Output the [X, Y] coordinate of the center of the cell containing the given text.  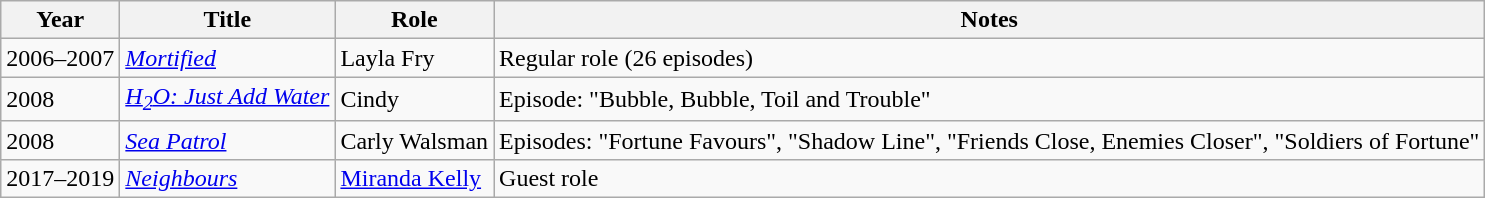
Guest role [990, 178]
Carly Walsman [414, 140]
Regular role (26 episodes) [990, 58]
Mortified [228, 58]
Miranda Kelly [414, 178]
Episodes: "Fortune Favours", "Shadow Line", "Friends Close, Enemies Closer", "Soldiers of Fortune" [990, 140]
Title [228, 20]
Cindy [414, 99]
Sea Patrol [228, 140]
Role [414, 20]
Notes [990, 20]
2017–2019 [60, 178]
Year [60, 20]
Episode: "Bubble, Bubble, Toil and Trouble" [990, 99]
Neighbours [228, 178]
Layla Fry [414, 58]
H2O: Just Add Water [228, 99]
2006–2007 [60, 58]
